Determine the [x, y] coordinate at the center of the cell enclosing the given text.  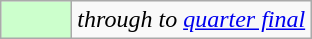
through to quarter final [192, 20]
